Pinpoint the cell where the given text exists, returning its [X, Y] midpoint coordinate. 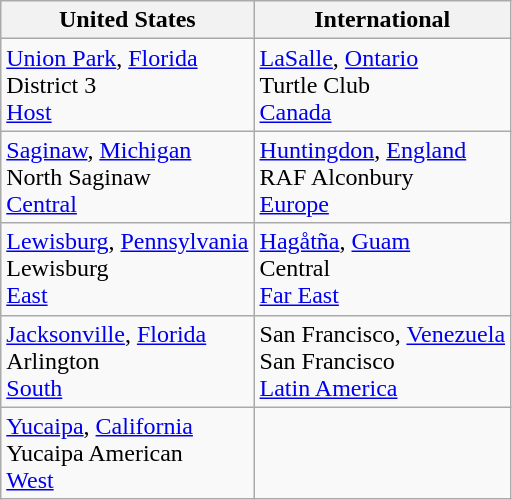
Huntingdon, EnglandRAF AlconburyEurope [382, 177]
Yucaipa, CaliforniaYucaipa AmericanWest [128, 453]
International [382, 20]
LaSalle, OntarioTurtle ClubCanada [382, 85]
Jacksonville, FloridaArlingtonSouth [128, 361]
Union Park, FloridaDistrict 3Host [128, 85]
San Francisco, VenezuelaSan Francisco Latin America [382, 361]
United States [128, 20]
Saginaw, MichiganNorth SaginawCentral [128, 177]
Hagåtña, GuamCentralFar East [382, 269]
Lewisburg, Pennsylvania Lewisburg East [128, 269]
